Pinpoint the cell where the given text exists, returning its (X, Y) midpoint coordinate. 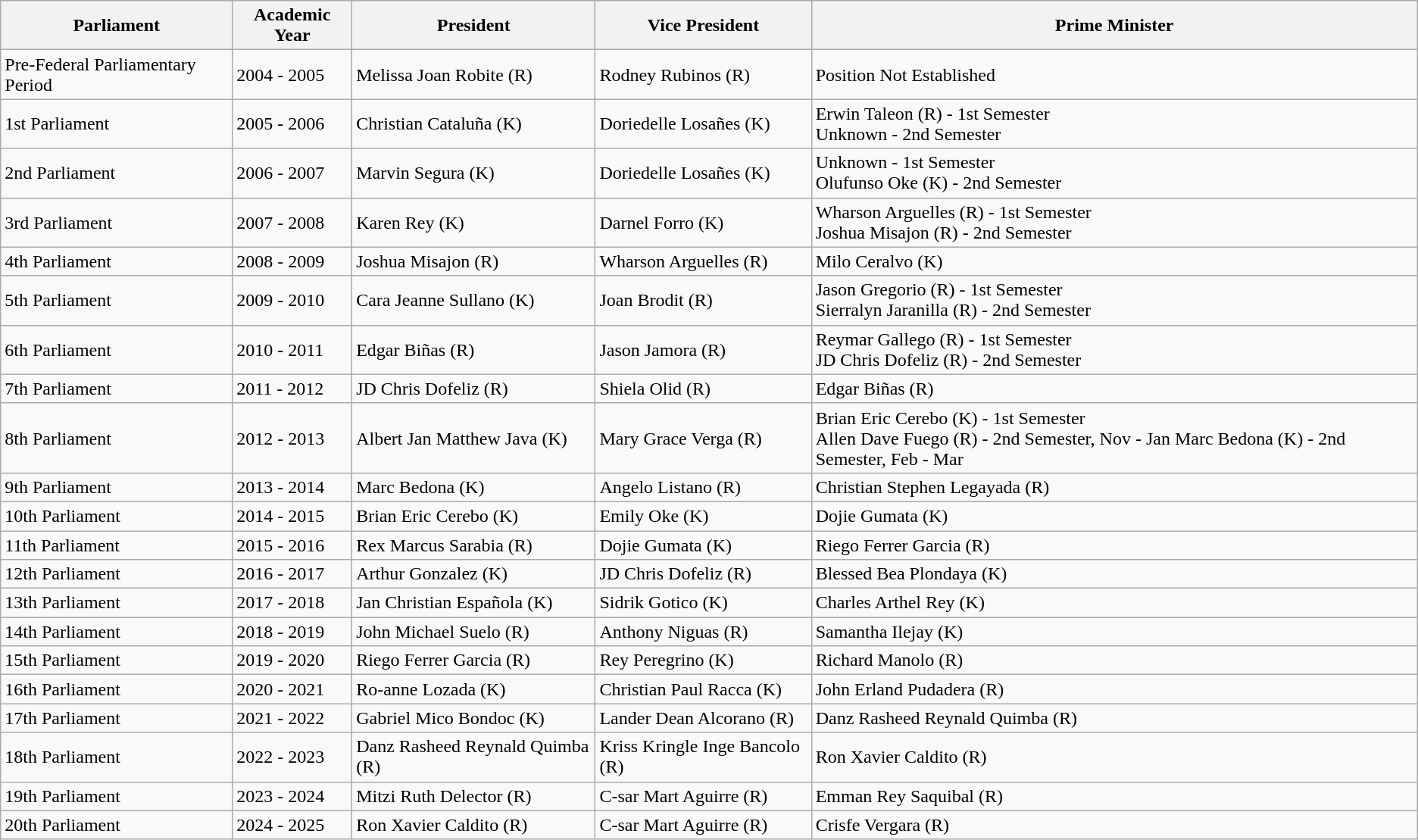
2017 - 2018 (292, 603)
Prime Minister (1114, 26)
Mary Grace Verga (R) (703, 438)
Pre-Federal Parliamentary Period (117, 74)
9th Parliament (117, 487)
Anthony Niguas (R) (703, 632)
Position Not Established (1114, 74)
Albert Jan Matthew Java (K) (474, 438)
11th Parliament (117, 545)
John Michael Suelo (R) (474, 632)
20th Parliament (117, 825)
2010 - 2011 (292, 350)
Milo Ceralvo (K) (1114, 261)
Wharson Arguelles (R) (703, 261)
Parliament (117, 26)
2015 - 2016 (292, 545)
13th Parliament (117, 603)
2024 - 2025 (292, 825)
Melissa Joan Robite (R) (474, 74)
2007 - 2008 (292, 223)
Emily Oke (K) (703, 516)
2012 - 2013 (292, 438)
18th Parliament (117, 757)
Rodney Rubinos (R) (703, 74)
15th Parliament (117, 660)
Rey Peregrino (K) (703, 660)
2nd Parliament (117, 173)
5th Parliament (117, 300)
Ro-anne Lozada (K) (474, 689)
16th Parliament (117, 689)
Academic Year (292, 26)
7th Parliament (117, 389)
2020 - 2021 (292, 689)
14th Parliament (117, 632)
2014 - 2015 (292, 516)
2023 - 2024 (292, 796)
4th Parliament (117, 261)
Blessed Bea Plondaya (K) (1114, 574)
Marc Bedona (K) (474, 487)
Reymar Gallego (R) - 1st SemesterJD Chris Dofeliz (R) - 2nd Semester (1114, 350)
Samantha Ilejay (K) (1114, 632)
3rd Parliament (117, 223)
Jason Jamora (R) (703, 350)
Lander Dean Alcorano (R) (703, 718)
Jason Gregorio (R) - 1st SemesterSierralyn Jaranilla (R) - 2nd Semester (1114, 300)
Christian Stephen Legayada (R) (1114, 487)
Vice President (703, 26)
Erwin Taleon (R) - 1st SemesterUnknown - 2nd Semester (1114, 124)
2018 - 2019 (292, 632)
12th Parliament (117, 574)
2009 - 2010 (292, 300)
2019 - 2020 (292, 660)
Darnel Forro (K) (703, 223)
Wharson Arguelles (R) - 1st SemesterJoshua Misajon (R) - 2nd Semester (1114, 223)
Brian Eric Cerebo (K) - 1st SemesterAllen Dave Fuego (R) - 2nd Semester, Nov - Jan Marc Bedona (K) - 2nd Semester, Feb - Mar (1114, 438)
Sidrik Gotico (K) (703, 603)
Crisfe Vergara (R) (1114, 825)
Rex Marcus Sarabia (R) (474, 545)
John Erland Pudadera (R) (1114, 689)
8th Parliament (117, 438)
Kriss Kringle Inge Bancolo (R) (703, 757)
2021 - 2022 (292, 718)
Jan Christian Española (K) (474, 603)
17th Parliament (117, 718)
Angelo Listano (R) (703, 487)
Joan Brodit (R) (703, 300)
Charles Arthel Rey (K) (1114, 603)
2011 - 2012 (292, 389)
1st Parliament (117, 124)
Marvin Segura (K) (474, 173)
Emman Rey Saquibal (R) (1114, 796)
2004 - 2005 (292, 74)
Joshua Misajon (R) (474, 261)
Arthur Gonzalez (K) (474, 574)
2013 - 2014 (292, 487)
2008 - 2009 (292, 261)
President (474, 26)
Mitzi Ruth Delector (R) (474, 796)
Cara Jeanne Sullano (K) (474, 300)
Richard Manolo (R) (1114, 660)
10th Parliament (117, 516)
Christian Paul Racca (K) (703, 689)
Karen Rey (K) (474, 223)
Shiela Olid (R) (703, 389)
6th Parliament (117, 350)
Brian Eric Cerebo (K) (474, 516)
Gabriel Mico Bondoc (K) (474, 718)
2005 - 2006 (292, 124)
2022 - 2023 (292, 757)
2006 - 2007 (292, 173)
Christian Cataluña (K) (474, 124)
19th Parliament (117, 796)
Unknown - 1st SemesterOlufunso Oke (K) - 2nd Semester (1114, 173)
2016 - 2017 (292, 574)
